From the cell containing the given text, extract its center point as (x, y) coordinate. 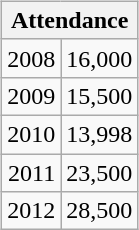
23,500 (100, 173)
28,500 (100, 211)
2010 (32, 134)
2011 (32, 173)
Attendance (70, 20)
16,000 (100, 58)
2012 (32, 211)
15,500 (100, 96)
2008 (32, 58)
2009 (32, 96)
13,998 (100, 134)
